Return the (X, Y) coordinate for the center point of the cell that contains the specified text.  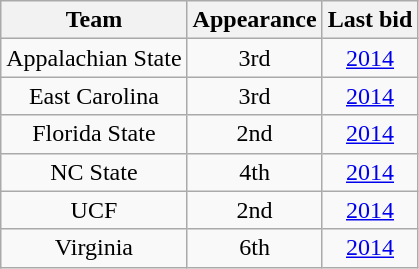
Team (94, 20)
Last bid (370, 20)
NC State (94, 172)
Appalachian State (94, 58)
East Carolina (94, 96)
Florida State (94, 134)
Virginia (94, 248)
4th (254, 172)
Appearance (254, 20)
6th (254, 248)
UCF (94, 210)
